For the text-containing cell, return its midpoint in (x, y) coordinate format. 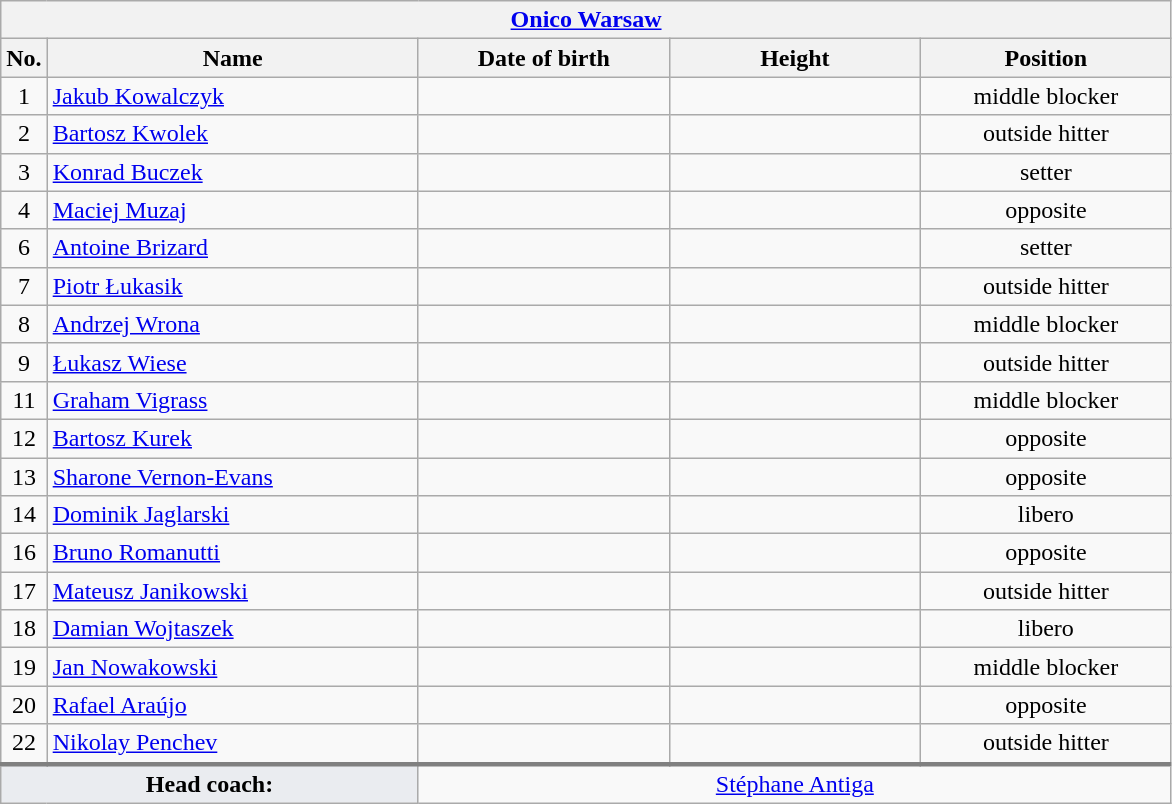
Nikolay Penchev (232, 744)
6 (24, 248)
Onico Warsaw (586, 20)
19 (24, 667)
No. (24, 58)
13 (24, 477)
Konrad Buczek (232, 172)
Head coach: (210, 784)
1 (24, 96)
Date of birth (544, 58)
4 (24, 210)
Name (232, 58)
Sharone Vernon-Evans (232, 477)
9 (24, 362)
Height (794, 58)
Jan Nowakowski (232, 667)
14 (24, 515)
8 (24, 324)
7 (24, 286)
Rafael Araújo (232, 705)
Maciej Muzaj (232, 210)
17 (24, 591)
Bruno Romanutti (232, 553)
11 (24, 400)
Mateusz Janikowski (232, 591)
20 (24, 705)
Antoine Brizard (232, 248)
Piotr Łukasik (232, 286)
2 (24, 134)
18 (24, 629)
3 (24, 172)
Łukasz Wiese (232, 362)
Jakub Kowalczyk (232, 96)
Graham Vigrass (232, 400)
22 (24, 744)
16 (24, 553)
Dominik Jaglarski (232, 515)
Position (1046, 58)
12 (24, 438)
Damian Wojtaszek (232, 629)
Stéphane Antiga (794, 784)
Bartosz Kwolek (232, 134)
Bartosz Kurek (232, 438)
Andrzej Wrona (232, 324)
